Locate the cell with the specified text and output its [X, Y] center coordinate. 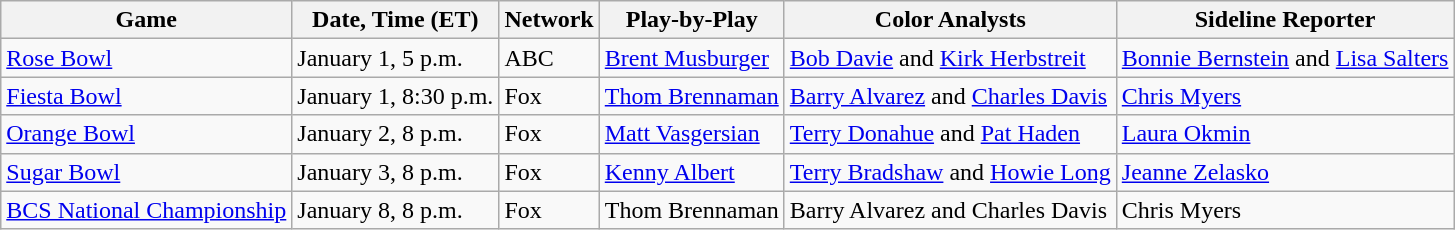
Game [146, 20]
Terry Donahue and Pat Haden [950, 134]
Orange Bowl [146, 134]
January 1, 5 p.m. [396, 58]
January 2, 8 p.m. [396, 134]
Laura Okmin [1285, 134]
Fiesta Bowl [146, 96]
Sugar Bowl [146, 172]
BCS National Championship [146, 210]
Kenny Albert [692, 172]
Play-by-Play [692, 20]
ABC [549, 58]
Terry Bradshaw and Howie Long [950, 172]
Sideline Reporter [1285, 20]
Jeanne Zelasko [1285, 172]
Network [549, 20]
Date, Time (ET) [396, 20]
Matt Vasgersian [692, 134]
Color Analysts [950, 20]
January 8, 8 p.m. [396, 210]
Bonnie Bernstein and Lisa Salters [1285, 58]
Brent Musburger [692, 58]
Rose Bowl [146, 58]
January 3, 8 p.m. [396, 172]
January 1, 8:30 p.m. [396, 96]
Bob Davie and Kirk Herbstreit [950, 58]
